Provide the [X, Y] coordinate of the cell's center where the given text is located.  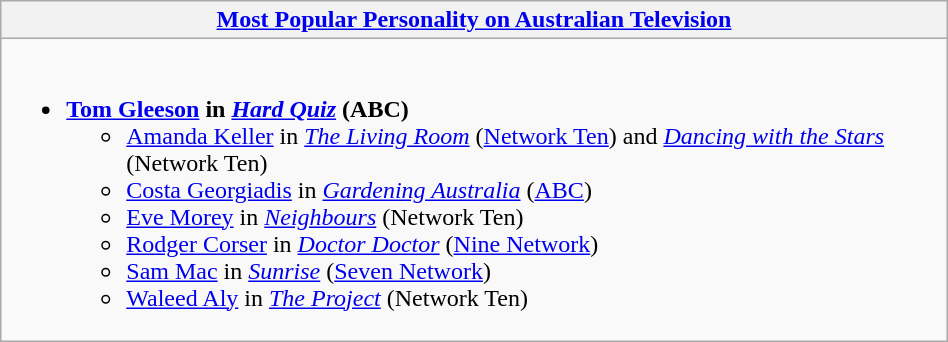
Most Popular Personality on Australian Television [474, 20]
